Scan for the cell matching the given text and deliver its (x, y) coordinate at center. 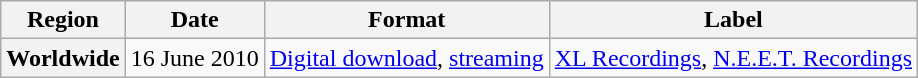
16 June 2010 (194, 58)
Region (63, 20)
Format (406, 20)
Label (733, 20)
Digital download, streaming (406, 58)
Date (194, 20)
Worldwide (63, 58)
XL Recordings, N.E.E.T. Recordings (733, 58)
